Identify which cell holds the provided text, then report its [x, y] central coordinate. 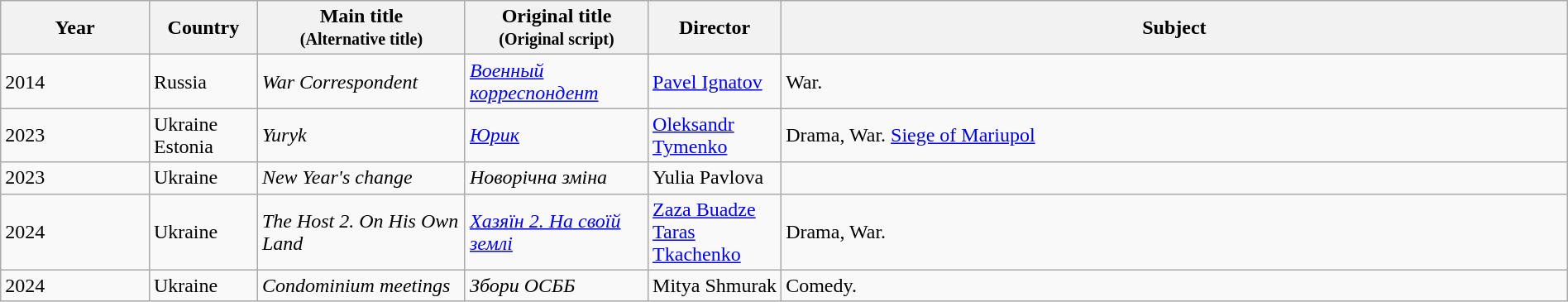
Main title(Alternative title) [361, 28]
Военный корреспондент [556, 81]
Хазяїн 2. На своїй землі [556, 232]
Zaza BuadzeTaras Tkachenko [715, 232]
Country [203, 28]
Yuryk [361, 136]
Mitya Shmurak [715, 285]
Збори ОСББ [556, 285]
Юрик [556, 136]
Drama, War. Siege of Mariupol [1174, 136]
War. [1174, 81]
Oleksandr Tymenko [715, 136]
New Year's change [361, 178]
Новорічна зміна [556, 178]
Condominium meetings [361, 285]
Director [715, 28]
War Correspondent [361, 81]
2014 [75, 81]
Russia [203, 81]
Year [75, 28]
Pavel Ignatov [715, 81]
Subject [1174, 28]
The Host 2. On His Own Land [361, 232]
UkraineEstonia [203, 136]
Original title(Original script) [556, 28]
Drama, War. [1174, 232]
Yulia Pavlova [715, 178]
Comedy. [1174, 285]
